Locate the cell with the specified text and output its (X, Y) center coordinate. 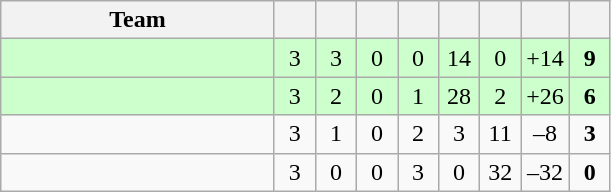
11 (500, 134)
32 (500, 172)
–32 (546, 172)
+26 (546, 96)
+14 (546, 58)
–8 (546, 134)
28 (460, 96)
Team (138, 20)
6 (590, 96)
14 (460, 58)
9 (590, 58)
